Identify which cell holds the provided text, then report its [x, y] central coordinate. 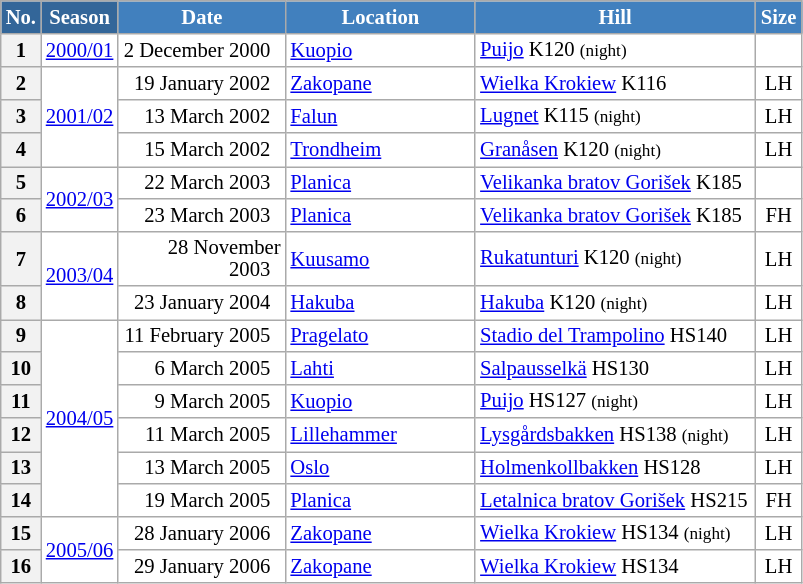
13 March 2005 [202, 467]
1 [21, 50]
28 January 2006 [202, 533]
9 [21, 335]
Hill [615, 16]
Letalnica bratov Gorišek HS215 [615, 500]
15 March 2002 [202, 149]
29 January 2006 [202, 566]
Trondheim [380, 149]
Season [80, 16]
2005/06 [80, 549]
11 [21, 401]
23 March 2003 [202, 214]
2000/01 [80, 50]
Date [202, 16]
19 March 2005 [202, 500]
2 [21, 82]
Falun [380, 116]
Lugnet K115 (night) [615, 116]
Oslo [380, 467]
5 [21, 182]
2004/05 [80, 417]
11 March 2005 [202, 435]
4 [21, 149]
Wielka Krokiew HS134 [615, 566]
Holmenkollbakken HS128 [615, 467]
2 December 2000 [202, 50]
Hakuba K120 (night) [615, 303]
7 [21, 258]
Puijo K120 (night) [615, 50]
9 March 2005 [202, 401]
Granåsen K120 (night) [615, 149]
2002/03 [80, 198]
Puijo HS127 (night) [615, 401]
13 March 2002 [202, 116]
Hakuba [380, 303]
Rukatunturi K120 (night) [615, 258]
Lillehammer [380, 435]
10 [21, 368]
12 [21, 435]
22 March 2003 [202, 182]
6 March 2005 [202, 368]
No. [21, 16]
14 [21, 500]
2001/02 [80, 116]
16 [21, 566]
Location [380, 16]
Salpausselkä HS130 [615, 368]
Lysgårdsbakken HS138 (night) [615, 435]
Size [778, 16]
8 [21, 303]
13 [21, 467]
Stadio del Trampolino HS140 [615, 335]
Kuusamo [380, 258]
28 November 2003 [202, 258]
19 January 2002 [202, 82]
Wielka Krokiew K116 [615, 82]
6 [21, 214]
15 [21, 533]
3 [21, 116]
Pragelato [380, 335]
Lahti [380, 368]
2003/04 [80, 275]
23 January 2004 [202, 303]
Wielka Krokiew HS134 (night) [615, 533]
11 February 2005 [202, 335]
